Return [X, Y] of the center of cell containing provided text 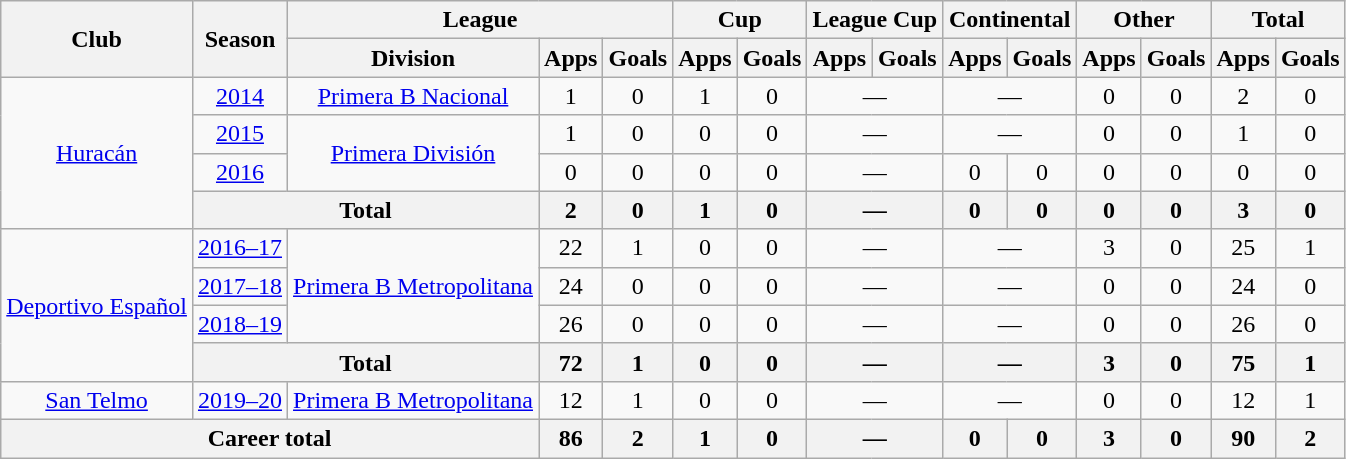
86 [571, 438]
Cup [740, 20]
2017–18 [240, 286]
22 [571, 248]
2018–19 [240, 324]
Other [1144, 20]
2015 [240, 134]
Season [240, 39]
League [480, 20]
Career total [270, 438]
2014 [240, 96]
2016–17 [240, 248]
Division [414, 58]
Primera División [414, 153]
75 [1243, 362]
San Telmo [97, 400]
2019–20 [240, 400]
72 [571, 362]
25 [1243, 248]
Primera B Nacional [414, 96]
Huracán [97, 153]
90 [1243, 438]
2016 [240, 172]
Deportivo Español [97, 305]
Continental [1010, 20]
League Cup [875, 20]
Club [97, 39]
